Extract the [x, y] coordinate from the center of the cell holding the provided text.  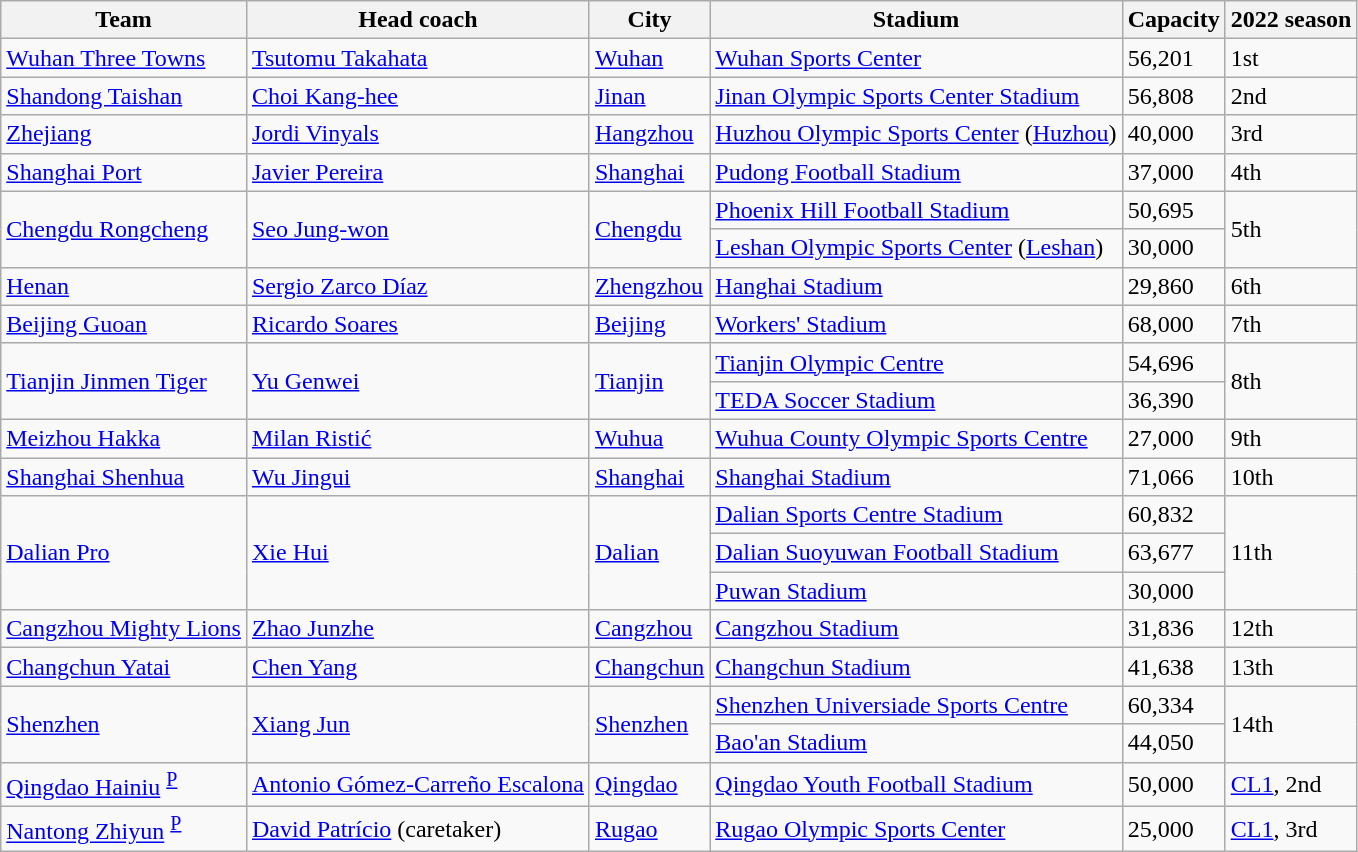
Shandong Taishan [124, 96]
Seo Jung-won [418, 229]
Milan Ristić [418, 438]
Rugao Olympic Sports Center [916, 830]
City [649, 20]
Jinan Olympic Sports Center Stadium [916, 96]
Hangzhou [649, 134]
Antonio Gómez-Carreño Escalona [418, 784]
Dalian Sports Centre Stadium [916, 515]
TEDA Soccer Stadium [916, 400]
50,695 [1174, 210]
Wu Jingui [418, 477]
Shanghai Shenhua [124, 477]
Wuhan Sports Center [916, 58]
Cangzhou Stadium [916, 629]
Tsutomu Takahata [418, 58]
Xie Hui [418, 553]
60,832 [1174, 515]
Changchun [649, 667]
44,050 [1174, 743]
Tianjin [649, 381]
3rd [1291, 134]
Zhengzhou [649, 286]
14th [1291, 724]
Wuhan [649, 58]
CL1, 3rd [1291, 830]
4th [1291, 172]
Zhao Junzhe [418, 629]
Nantong Zhiyun P [124, 830]
11th [1291, 553]
David Patrício (caretaker) [418, 830]
13th [1291, 667]
Jordi Vinyals [418, 134]
Qingdao Hainiu P [124, 784]
Rugao [649, 830]
27,000 [1174, 438]
Cangzhou Mighty Lions [124, 629]
Henan [124, 286]
41,638 [1174, 667]
Wuhua County Olympic Sports Centre [916, 438]
Dalian Pro [124, 553]
Chengdu Rongcheng [124, 229]
Stadium [916, 20]
Jinan [649, 96]
Chengdu [649, 229]
Cangzhou [649, 629]
Chen Yang [418, 667]
Changchun Stadium [916, 667]
36,390 [1174, 400]
Beijing [649, 324]
Yu Genwei [418, 381]
40,000 [1174, 134]
10th [1291, 477]
Shenzhen Universiade Sports Centre [916, 705]
Ricardo Soares [418, 324]
Capacity [1174, 20]
5th [1291, 229]
Tianjin Olympic Centre [916, 362]
Dalian Suoyuwan Football Stadium [916, 553]
9th [1291, 438]
7th [1291, 324]
Puwan Stadium [916, 591]
56,201 [1174, 58]
Tianjin Jinmen Tiger [124, 381]
25,000 [1174, 830]
Choi Kang-hee [418, 96]
6th [1291, 286]
Shanghai Stadium [916, 477]
68,000 [1174, 324]
60,334 [1174, 705]
Huzhou Olympic Sports Center (Huzhou) [916, 134]
Changchun Yatai [124, 667]
54,696 [1174, 362]
1st [1291, 58]
Beijing Guoan [124, 324]
Head coach [418, 20]
Leshan Olympic Sports Center (Leshan) [916, 248]
37,000 [1174, 172]
Hanghai Stadium [916, 286]
Shanghai Port [124, 172]
56,808 [1174, 96]
Xiang Jun [418, 724]
CL1, 2nd [1291, 784]
Pudong Football Stadium [916, 172]
12th [1291, 629]
2022 season [1291, 20]
63,677 [1174, 553]
2nd [1291, 96]
71,066 [1174, 477]
Qingdao [649, 784]
Workers' Stadium [916, 324]
50,000 [1174, 784]
Qingdao Youth Football Stadium [916, 784]
Zhejiang [124, 134]
Wuhua [649, 438]
Bao'an Stadium [916, 743]
Sergio Zarco Díaz [418, 286]
Wuhan Three Towns [124, 58]
29,860 [1174, 286]
Dalian [649, 553]
Javier Pereira [418, 172]
31,836 [1174, 629]
Phoenix Hill Football Stadium [916, 210]
Team [124, 20]
Meizhou Hakka [124, 438]
8th [1291, 381]
